Capture the cell that displays the provided text and extract its [X, Y] central coordinate. 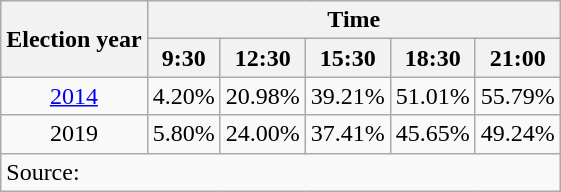
39.21% [348, 96]
2019 [74, 134]
37.41% [348, 134]
Election year [74, 39]
Source: [281, 172]
45.65% [432, 134]
20.98% [262, 96]
18:30 [432, 58]
55.79% [518, 96]
21:00 [518, 58]
9:30 [184, 58]
4.20% [184, 96]
24.00% [262, 134]
12:30 [262, 58]
Time [354, 20]
5.80% [184, 134]
49.24% [518, 134]
2014 [74, 96]
51.01% [432, 96]
15:30 [348, 58]
